From the cell containing the given text, extract its center point as (X, Y) coordinate. 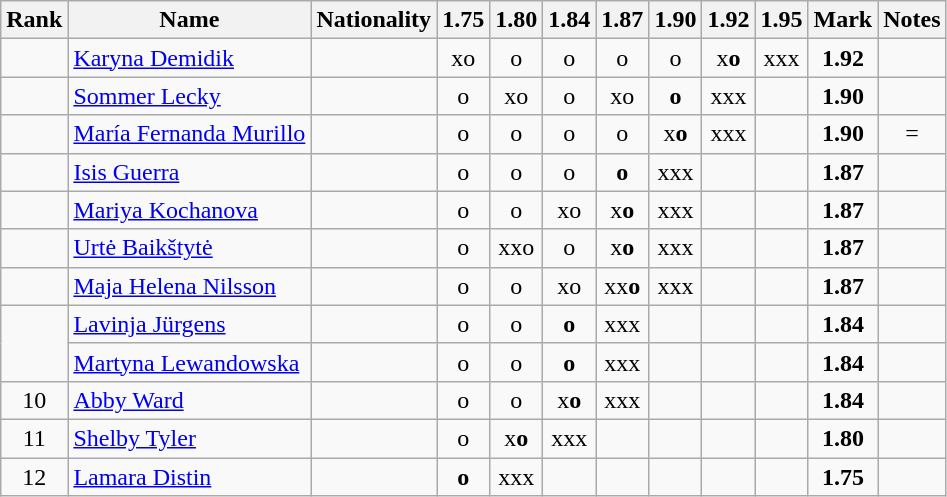
Notes (912, 20)
10 (34, 400)
Maja Helena Nilsson (190, 286)
Nationality (374, 20)
María Fernanda Murillo (190, 134)
Urtė Baikštytė (190, 248)
Isis Guerra (190, 172)
Lamara Distin (190, 477)
Sommer Lecky (190, 96)
Name (190, 20)
Abby Ward (190, 400)
12 (34, 477)
Lavinja Jürgens (190, 324)
Mark (843, 20)
= (912, 134)
Karyna Demidik (190, 58)
Shelby Tyler (190, 438)
Martyna Lewandowska (190, 362)
Rank (34, 20)
1.95 (782, 20)
11 (34, 438)
Mariya Kochanova (190, 210)
